Find where the given text appears and provide that cell's center as [X, Y] coordinate. 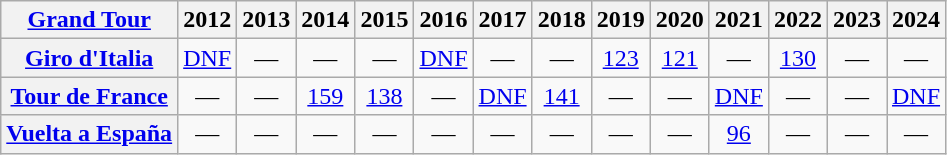
Grand Tour [90, 20]
2023 [856, 20]
2019 [620, 20]
159 [326, 96]
96 [738, 134]
2017 [502, 20]
Giro d'Italia [90, 58]
Vuelta a España [90, 134]
121 [680, 58]
2024 [916, 20]
2018 [562, 20]
141 [562, 96]
2014 [326, 20]
2022 [798, 20]
130 [798, 58]
Tour de France [90, 96]
123 [620, 58]
2013 [266, 20]
2016 [444, 20]
138 [384, 96]
2015 [384, 20]
2021 [738, 20]
2012 [208, 20]
2020 [680, 20]
